Determine the (X, Y) coordinate at the center of the cell enclosing the given text.  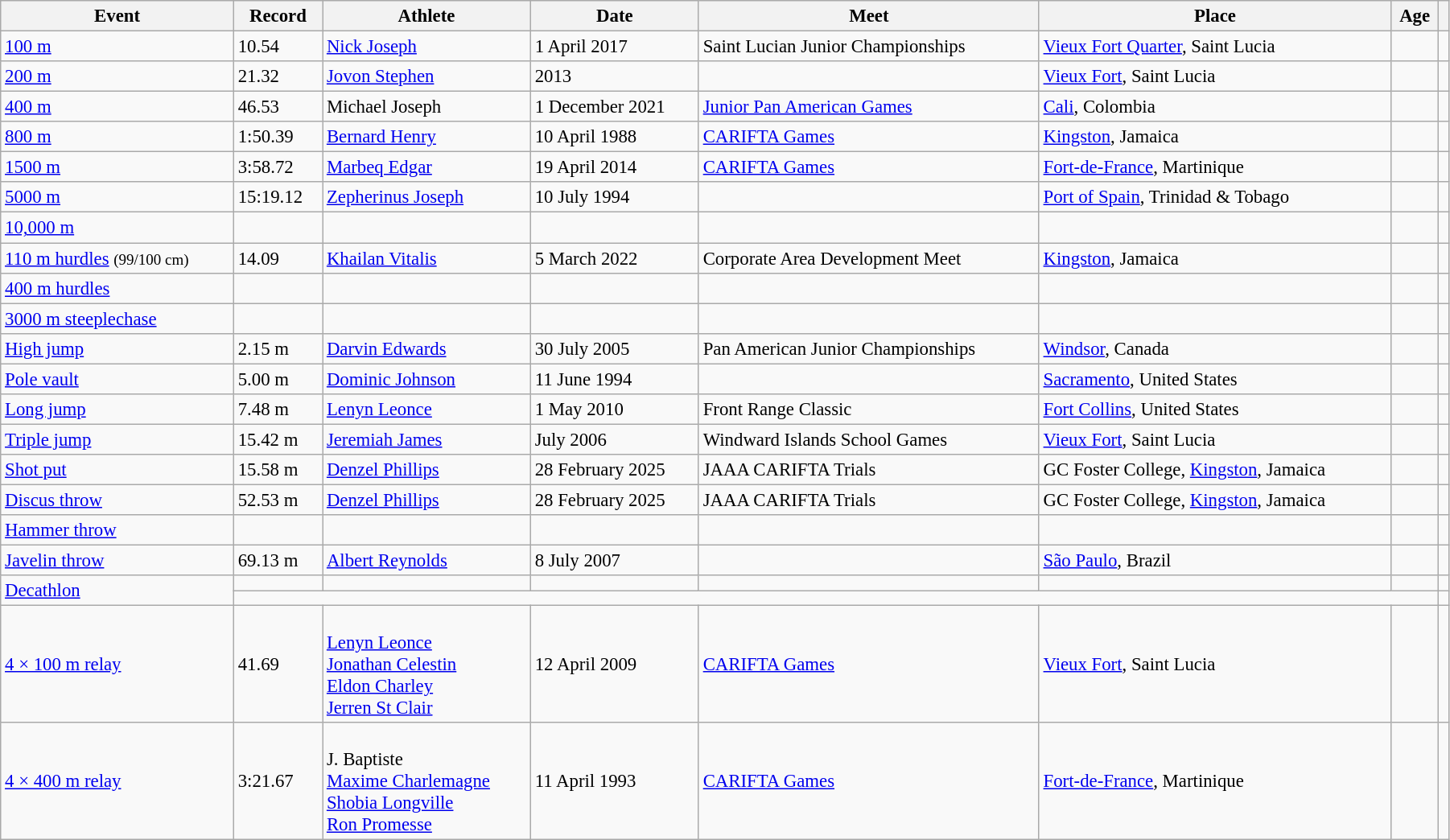
Darvin Edwards (426, 348)
400 m (117, 107)
4 × 400 m relay (117, 781)
5 March 2022 (615, 258)
10 July 1994 (615, 197)
10,000 m (117, 228)
14.09 (278, 258)
Corporate Area Development Meet (869, 258)
Lenyn Leonce (426, 410)
Hammer throw (117, 530)
Decathlon (117, 591)
11 June 1994 (615, 379)
5.00 m (278, 379)
400 m hurdles (117, 288)
21.32 (278, 76)
High jump (117, 348)
1 December 2021 (615, 107)
11 April 1993 (615, 781)
2.15 m (278, 348)
Saint Lucian Junior Championships (869, 47)
Marbeq Edgar (426, 167)
1 April 2017 (615, 47)
Pan American Junior Championships (869, 348)
Athlete (426, 16)
July 2006 (615, 439)
3:21.67 (278, 781)
Place (1215, 16)
Jeremiah James (426, 439)
Jovon Stephen (426, 76)
Khailan Vitalis (426, 258)
8 July 2007 (615, 561)
Event (117, 16)
Junior Pan American Games (869, 107)
Michael Joseph (426, 107)
15.42 m (278, 439)
4 × 100 m relay (117, 665)
Meet (869, 16)
J. BaptisteMaxime CharlemagneShobia LongvilleRon Promesse (426, 781)
Albert Reynolds (426, 561)
12 April 2009 (615, 665)
Front Range Classic (869, 410)
Dominic Johnson (426, 379)
Windward Islands School Games (869, 439)
1:50.39 (278, 137)
200 m (117, 76)
69.13 m (278, 561)
Lenyn LeonceJonathan CelestinEldon CharleyJerren St Clair (426, 665)
15:19.12 (278, 197)
3000 m steeplechase (117, 319)
Shot put (117, 470)
Fort Collins, United States (1215, 410)
Bernard Henry (426, 137)
10 April 1988 (615, 137)
Pole vault (117, 379)
Discus throw (117, 500)
Date (615, 16)
Nick Joseph (426, 47)
15.58 m (278, 470)
Javelin throw (117, 561)
São Paulo, Brazil (1215, 561)
Windsor, Canada (1215, 348)
52.53 m (278, 500)
Vieux Fort Quarter, Saint Lucia (1215, 47)
19 April 2014 (615, 167)
110 m hurdles (99/100 cm) (117, 258)
Age (1415, 16)
800 m (117, 137)
41.69 (278, 665)
30 July 2005 (615, 348)
1 May 2010 (615, 410)
46.53 (278, 107)
7.48 m (278, 410)
10.54 (278, 47)
Triple jump (117, 439)
1500 m (117, 167)
100 m (117, 47)
Port of Spain, Trinidad & Tobago (1215, 197)
Long jump (117, 410)
Sacramento, United States (1215, 379)
3:58.72 (278, 167)
Zepherinus Joseph (426, 197)
Record (278, 16)
5000 m (117, 197)
2013 (615, 76)
Cali, Colombia (1215, 107)
